Pinpoint the cell where the given text exists, returning its (x, y) midpoint coordinate. 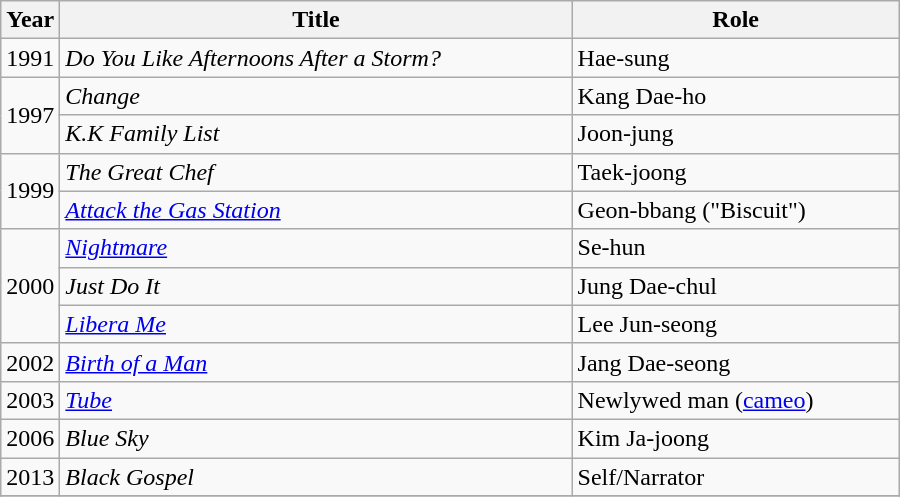
Libera Me (316, 324)
2006 (30, 438)
2003 (30, 400)
2000 (30, 286)
Jung Dae-chul (736, 286)
Kim Ja-joong (736, 438)
Attack the Gas Station (316, 210)
Kang Dae-ho (736, 96)
Just Do It (316, 286)
Role (736, 20)
Se-hun (736, 248)
Joon-jung (736, 134)
1997 (30, 115)
Blue Sky (316, 438)
1991 (30, 58)
Change (316, 96)
The Great Chef (316, 172)
Newlywed man (cameo) (736, 400)
Geon-bbang ("Biscuit") (736, 210)
Black Gospel (316, 477)
Year (30, 20)
Title (316, 20)
Taek-joong (736, 172)
2002 (30, 362)
K.K Family List (316, 134)
Birth of a Man (316, 362)
Nightmare (316, 248)
Self/Narrator (736, 477)
Lee Jun-seong (736, 324)
Jang Dae-seong (736, 362)
Hae-sung (736, 58)
1999 (30, 191)
Tube (316, 400)
2013 (30, 477)
Do You Like Afternoons After a Storm? (316, 58)
